Determine the (x, y) coordinate at the center of the cell enclosing the given text.  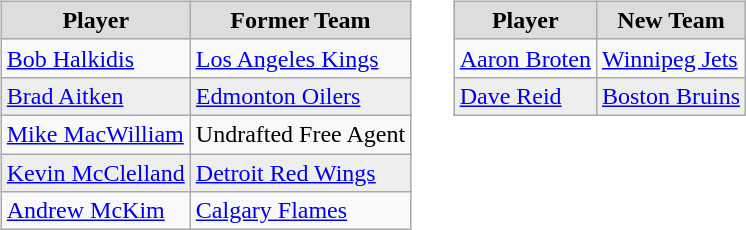
Andrew McKim (96, 211)
Former Team (300, 20)
Calgary Flames (300, 211)
Bob Halkidis (96, 58)
Edmonton Oilers (300, 96)
Boston Bruins (670, 96)
Brad Aitken (96, 96)
Aaron Broten (525, 58)
New Team (670, 20)
Los Angeles Kings (300, 58)
Detroit Red Wings (300, 173)
Kevin McClelland (96, 173)
Winnipeg Jets (670, 58)
Undrafted Free Agent (300, 134)
Dave Reid (525, 96)
Mike MacWilliam (96, 134)
